Pinpoint the cell where the given text exists, returning its (x, y) midpoint coordinate. 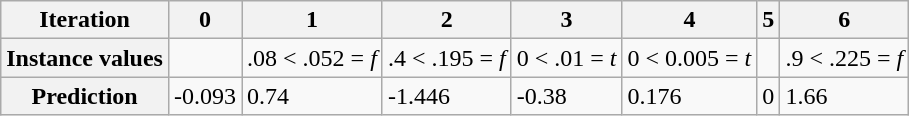
0.74 (312, 96)
-1.446 (446, 96)
5 (768, 20)
Instance values (85, 58)
0 < 0.005 = t (690, 58)
1.66 (844, 96)
3 (566, 20)
.08 < .052 = f (312, 58)
2 (446, 20)
6 (844, 20)
0 < .01 = t (566, 58)
Prediction (85, 96)
4 (690, 20)
0.176 (690, 96)
Iteration (85, 20)
-0.38 (566, 96)
1 (312, 20)
-0.093 (204, 96)
.4 < .195 = f (446, 58)
.9 < .225 = f (844, 58)
